Identify which cell holds the provided text, then report its [X, Y] central coordinate. 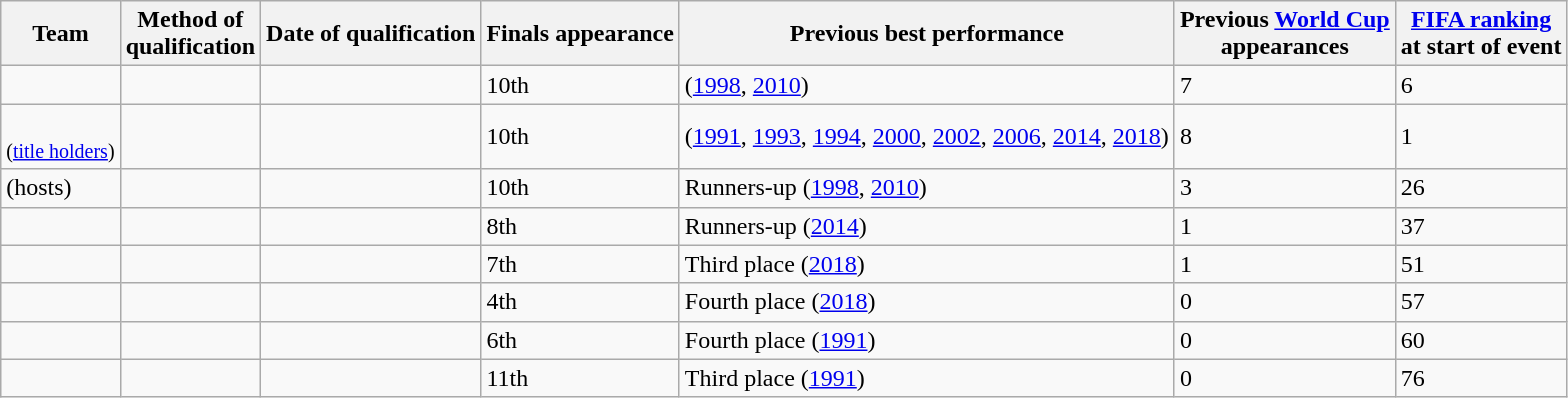
Fourth place (2018) [926, 302]
Runners-up (1998, 2010) [926, 188]
60 [1481, 340]
Runners-up (2014) [926, 226]
4th [580, 302]
(title holders) [60, 136]
57 [1481, 302]
Finals appearance [580, 34]
Team [60, 34]
7 [1284, 85]
FIFA rankingat start of event [1481, 34]
Date of qualification [371, 34]
51 [1481, 264]
Fourth place (1991) [926, 340]
Third place (1991) [926, 378]
76 [1481, 378]
(hosts) [60, 188]
26 [1481, 188]
3 [1284, 188]
11th [580, 378]
8 [1284, 136]
Method ofqualification [190, 34]
(1991, 1993, 1994, 2000, 2002, 2006, 2014, 2018) [926, 136]
7th [580, 264]
37 [1481, 226]
Third place (2018) [926, 264]
Previous World Cupappearances [1284, 34]
(1998, 2010) [926, 85]
Previous best performance [926, 34]
6 [1481, 85]
6th [580, 340]
8th [580, 226]
